Locate the cell with the specified text and output its [x, y] center coordinate. 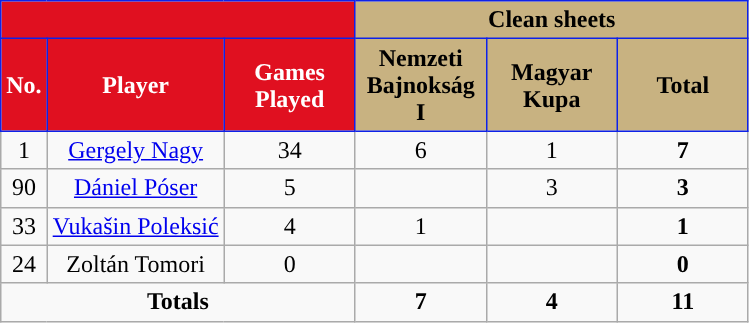
34 [290, 150]
Vukašin Poleksić [136, 226]
Dániel Póser [136, 188]
90 [24, 188]
11 [682, 302]
Gergely Nagy [136, 150]
33 [24, 226]
5 [290, 188]
Games Played [290, 85]
Clean sheets [552, 20]
Nemzeti Bajnokság I [420, 85]
Magyar Kupa [552, 85]
6 [420, 150]
Zoltán Tomori [136, 264]
No. [24, 85]
24 [24, 264]
Totals [178, 302]
Total [682, 85]
Player [136, 85]
